Return (x, y) of the center of cell containing provided text 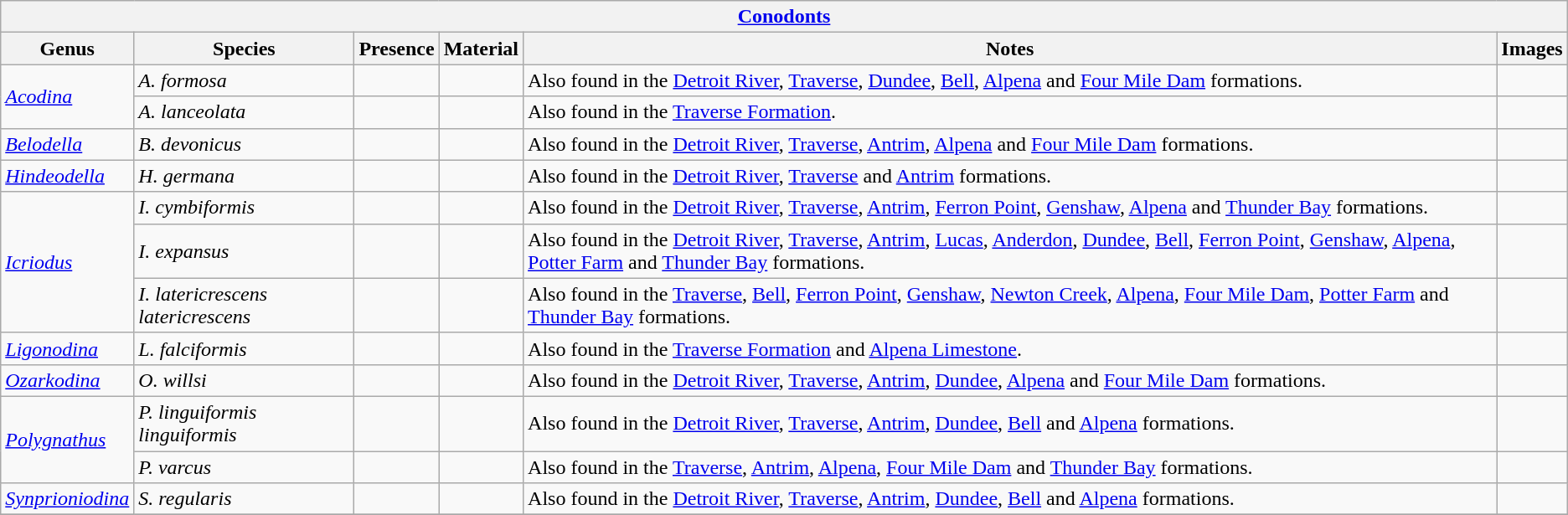
P. linguiformis linguiformis (245, 424)
Also found in the Traverse, Antrim, Alpena, Four Mile Dam and Thunder Bay formations. (1010, 466)
B. devonicus (245, 144)
Polygnathus (67, 439)
A. lanceolata (245, 112)
P. varcus (245, 466)
Also found in the Traverse Formation. (1010, 112)
I. expansus (245, 251)
Ligonodina (67, 348)
Icriodus (67, 262)
Genus (67, 49)
Acodina (67, 96)
Also found in the Detroit River, Traverse, Antrim, Dundee, Alpena and Four Mile Dam formations. (1010, 380)
Belodella (67, 144)
Also found in the Traverse, Bell, Ferron Point, Genshaw, Newton Creek, Alpena, Four Mile Dam, Potter Farm and Thunder Bay formations. (1010, 305)
Synprioniodina (67, 499)
Ozarkodina (67, 380)
Species (245, 49)
Material (481, 49)
S. regularis (245, 499)
Notes (1010, 49)
Also found in the Traverse Formation and Alpena Limestone. (1010, 348)
Also found in the Detroit River, Traverse, Antrim, Ferron Point, Genshaw, Alpena and Thunder Bay formations. (1010, 208)
Also found in the Detroit River, Traverse and Antrim formations. (1010, 176)
Presence (397, 49)
I. latericrescens latericrescens (245, 305)
Hindeodella (67, 176)
Also found in the Detroit River, Traverse, Dundee, Bell, Alpena and Four Mile Dam formations. (1010, 80)
H. germana (245, 176)
Images (1532, 49)
I. cymbiformis (245, 208)
L. falciformis (245, 348)
Conodonts (784, 17)
O. willsi (245, 380)
Also found in the Detroit River, Traverse, Antrim, Alpena and Four Mile Dam formations. (1010, 144)
A. formosa (245, 80)
